Determine the [x, y] coordinate at the center of the cell enclosing the given text.  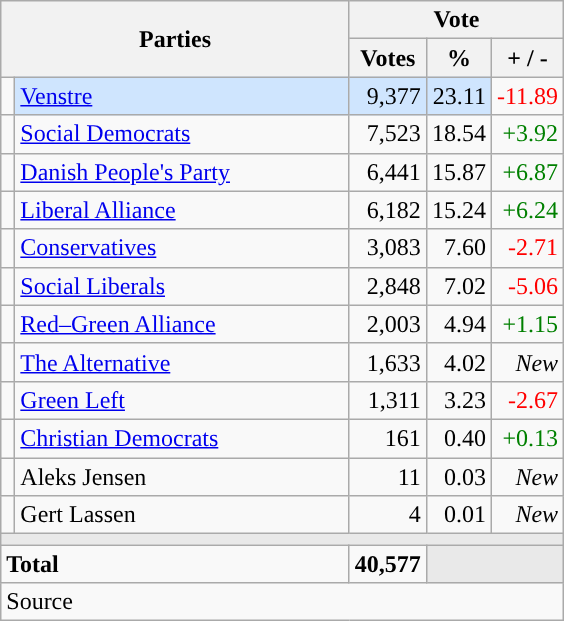
+6.24 [527, 210]
15.87 [458, 172]
7.02 [458, 286]
3,083 [388, 248]
Source [282, 602]
Parties [176, 39]
Christian Democrats [182, 438]
+0.13 [527, 438]
0.40 [458, 438]
161 [388, 438]
-2.71 [527, 248]
Aleks Jensen [182, 477]
7.60 [458, 248]
Green Left [182, 400]
9,377 [388, 96]
+6.87 [527, 172]
-5.06 [527, 286]
+ / - [527, 58]
4.02 [458, 362]
-11.89 [527, 96]
18.54 [458, 134]
0.01 [458, 515]
40,577 [388, 564]
+1.15 [527, 324]
Gert Lassen [182, 515]
6,182 [388, 210]
1,633 [388, 362]
4 [388, 515]
4.94 [458, 324]
2,003 [388, 324]
Votes [388, 58]
Red–Green Alliance [182, 324]
3.23 [458, 400]
Conservatives [182, 248]
Social Liberals [182, 286]
Vote [456, 20]
-2.67 [527, 400]
6,441 [388, 172]
11 [388, 477]
The Alternative [182, 362]
2,848 [388, 286]
23.11 [458, 96]
Total [176, 564]
7,523 [388, 134]
Liberal Alliance [182, 210]
15.24 [458, 210]
1,311 [388, 400]
% [458, 58]
Social Democrats [182, 134]
+3.92 [527, 134]
Danish People's Party [182, 172]
0.03 [458, 477]
Venstre [182, 96]
